Detect which cell encompasses the target text, then output its (X, Y) center coordinate. 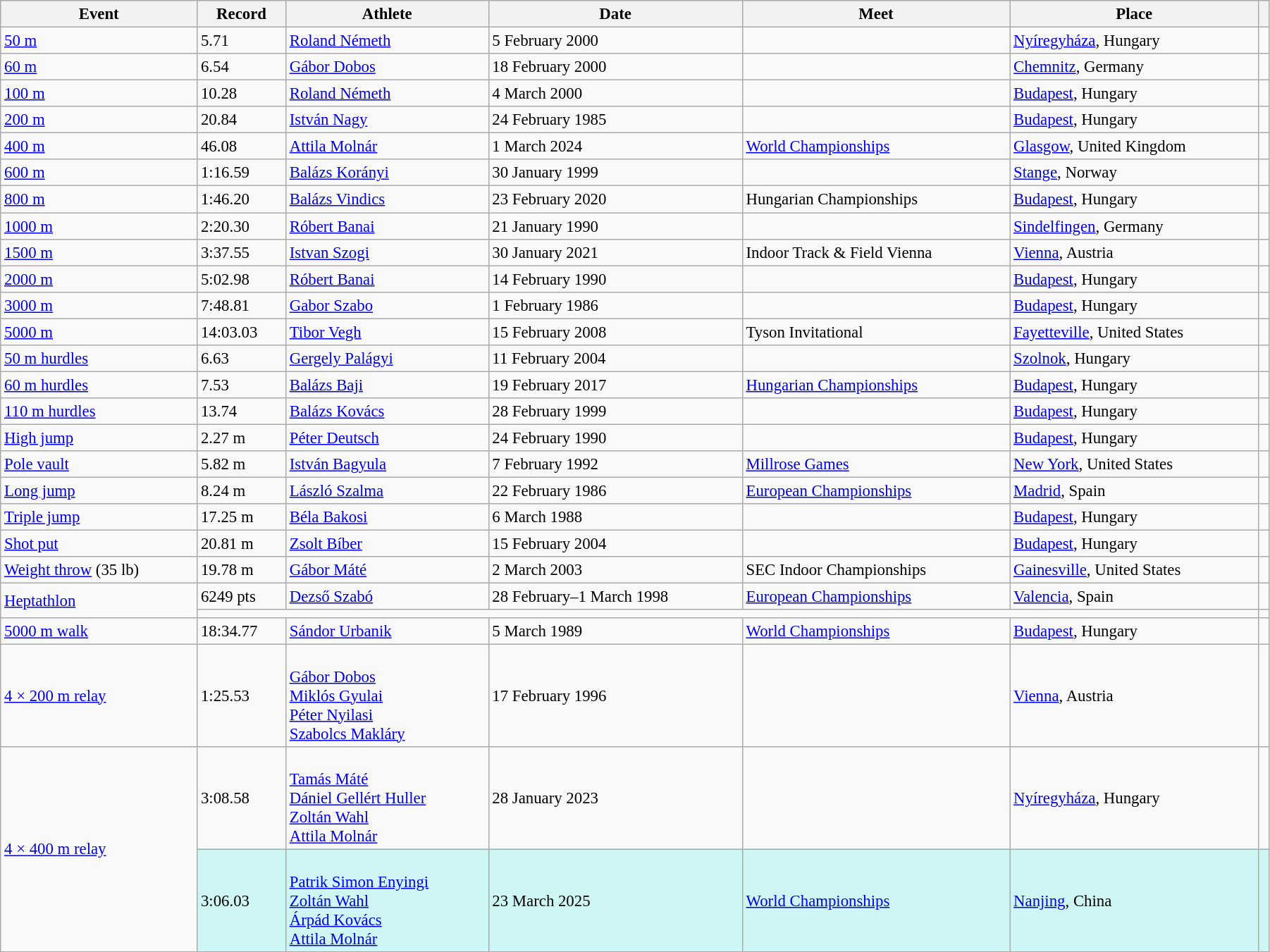
Indoor Track & Field Vienna (876, 252)
Balázs Baji (387, 385)
13.74 (242, 412)
New York, United States (1135, 464)
4 × 400 m relay (99, 848)
1000 m (99, 226)
7 February 1992 (615, 464)
2000 m (99, 279)
1500 m (99, 252)
Long jump (99, 491)
5.71 (242, 41)
20.84 (242, 120)
Attila Molnár (387, 147)
Meet (876, 14)
21 January 1990 (615, 226)
8.24 m (242, 491)
60 m hurdles (99, 385)
Date (615, 14)
SEC Indoor Championships (876, 570)
400 m (99, 147)
2:20.30 (242, 226)
Gabor Szabo (387, 305)
2 March 2003 (615, 570)
Tibor Vegh (387, 332)
3:37.55 (242, 252)
Shot put (99, 544)
Glasgow, United Kingdom (1135, 147)
6.54 (242, 67)
28 February–1 March 1998 (615, 597)
Dezső Szabó (387, 597)
4 March 2000 (615, 94)
1:25.53 (242, 696)
20.81 m (242, 544)
Gábor DobosMiklós GyulaiPéter NyilasiSzabolcs Makláry (387, 696)
15 February 2004 (615, 544)
Gergely Palágyi (387, 359)
6249 pts (242, 597)
14:03.03 (242, 332)
Fayetteville, United States (1135, 332)
5000 m (99, 332)
110 m hurdles (99, 412)
17.25 m (242, 517)
1:16.59 (242, 173)
Gainesville, United States (1135, 570)
Balázs Korányi (387, 173)
Gábor Dobos (387, 67)
Event (99, 14)
800 m (99, 199)
Heptathlon (99, 600)
Istvan Szogi (387, 252)
Weight throw (35 lb) (99, 570)
6 March 1988 (615, 517)
László Szalma (387, 491)
24 February 1985 (615, 120)
23 February 2020 (615, 199)
6.63 (242, 359)
Stange, Norway (1135, 173)
Pole vault (99, 464)
24 February 1990 (615, 438)
5000 m walk (99, 631)
50 m hurdles (99, 359)
1:46.20 (242, 199)
3:06.03 (242, 901)
5.82 m (242, 464)
1 March 2024 (615, 147)
5 March 1989 (615, 631)
Place (1135, 14)
30 January 2021 (615, 252)
Valencia, Spain (1135, 597)
Béla Bakosi (387, 517)
Triple jump (99, 517)
200 m (99, 120)
22 February 1986 (615, 491)
Gábor Máté (387, 570)
4 × 200 m relay (99, 696)
15 February 2008 (615, 332)
23 March 2025 (615, 901)
19.78 m (242, 570)
Athlete (387, 14)
5 February 2000 (615, 41)
2.27 m (242, 438)
100 m (99, 94)
10.28 (242, 94)
19 February 2017 (615, 385)
Madrid, Spain (1135, 491)
17 February 1996 (615, 696)
Balázs Vindics (387, 199)
5:02.98 (242, 279)
Millrose Games (876, 464)
Chemnitz, Germany (1135, 67)
18 February 2000 (615, 67)
Balázs Kovács (387, 412)
14 February 1990 (615, 279)
Tyson Invitational (876, 332)
Sindelfingen, Germany (1135, 226)
Record (242, 14)
Szolnok, Hungary (1135, 359)
28 January 2023 (615, 798)
3:08.58 (242, 798)
28 February 1999 (615, 412)
Sándor Urbanik (387, 631)
11 February 2004 (615, 359)
Zsolt Bíber (387, 544)
600 m (99, 173)
István Nagy (387, 120)
46.08 (242, 147)
50 m (99, 41)
1 February 1986 (615, 305)
István Bagyula (387, 464)
Tamás MátéDániel Gellért HullerZoltán WahlAttila Molnár (387, 798)
3000 m (99, 305)
7:48.81 (242, 305)
Patrik Simon EnyingiZoltán WahlÁrpád KovácsAttila Molnár (387, 901)
18:34.77 (242, 631)
30 January 1999 (615, 173)
60 m (99, 67)
7.53 (242, 385)
Nanjing, China (1135, 901)
Péter Deutsch (387, 438)
High jump (99, 438)
